Output the (x, y) coordinate of the center of the cell containing the given text.  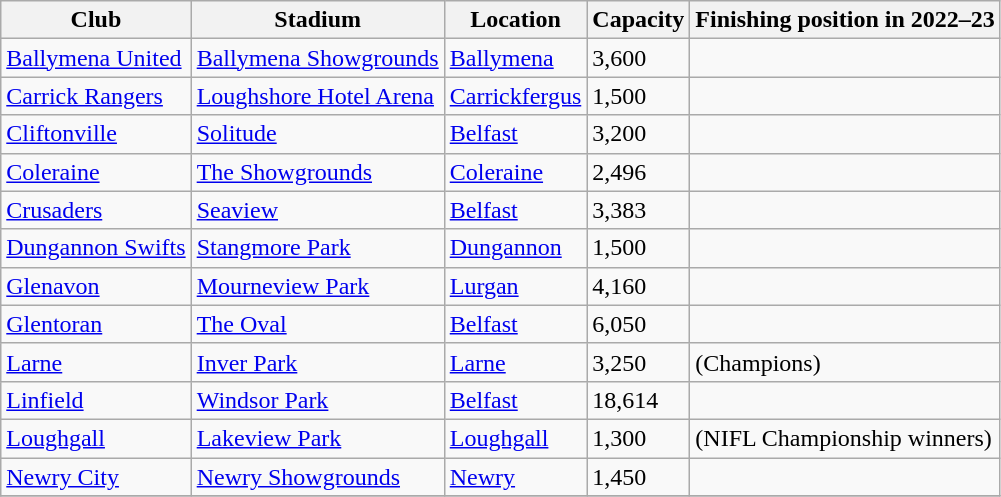
1,300 (638, 438)
3,250 (638, 362)
Mourneview Park (318, 286)
Newry City (96, 477)
Windsor Park (318, 400)
Loughshore Hotel Arena (318, 96)
Ballymena (516, 58)
Ballymena United (96, 58)
3,383 (638, 210)
Solitude (318, 134)
(Champions) (845, 362)
Linfield (96, 400)
3,600 (638, 58)
Ballymena Showgrounds (318, 58)
The Oval (318, 324)
Location (516, 20)
1,450 (638, 477)
Newry Showgrounds (318, 477)
Dungannon (516, 248)
Glentoran (96, 324)
Finishing position in 2022–23 (845, 20)
Lakeview Park (318, 438)
2,496 (638, 172)
The Showgrounds (318, 172)
6,050 (638, 324)
Capacity (638, 20)
Inver Park (318, 362)
Club (96, 20)
Newry (516, 477)
Crusaders (96, 210)
Carrickfergus (516, 96)
Stangmore Park (318, 248)
Carrick Rangers (96, 96)
Dungannon Swifts (96, 248)
18,614 (638, 400)
Seaview (318, 210)
Cliftonville (96, 134)
Stadium (318, 20)
Glenavon (96, 286)
4,160 (638, 286)
3,200 (638, 134)
Lurgan (516, 286)
(NIFL Championship winners) (845, 438)
